For the text-containing cell, return its midpoint in (x, y) coordinate format. 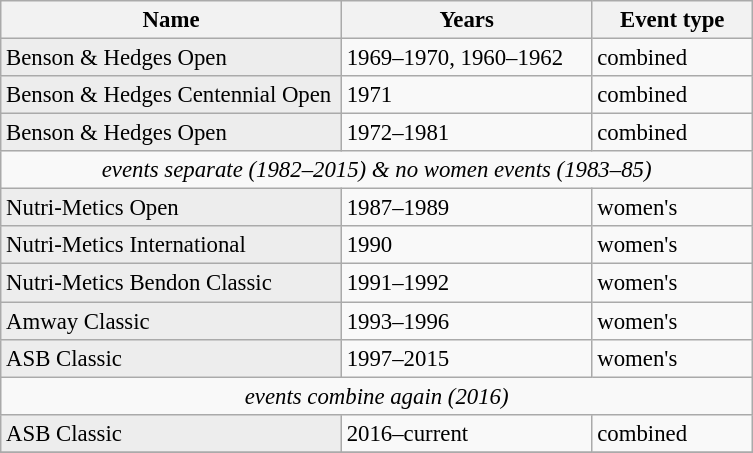
Nutri-Metics International (172, 245)
1990 (466, 245)
1987–1989 (466, 208)
Event type (672, 20)
1972–1981 (466, 133)
events combine again (2016) (377, 396)
Nutri-Metics Open (172, 208)
Amway Classic (172, 321)
Nutri-Metics Bendon Classic (172, 283)
Name (172, 20)
2016–current (466, 433)
1969–1970, 1960–1962 (466, 58)
1971 (466, 95)
events separate (1982–2015) & no women events (1983–85) (377, 170)
1997–2015 (466, 358)
1993–1996 (466, 321)
Benson & Hedges Centennial Open (172, 95)
1991–1992 (466, 283)
Years (466, 20)
